For the text-containing cell, return its midpoint in [X, Y] coordinate format. 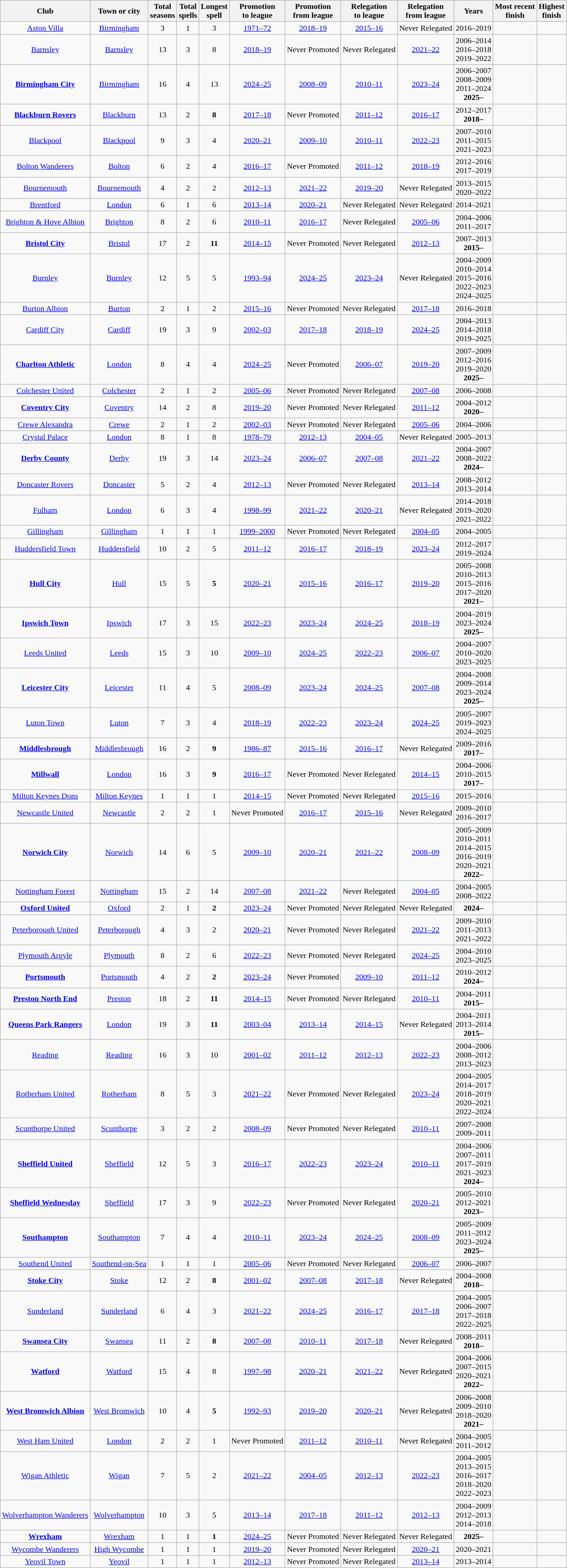
2004–20122020– [474, 407]
2004–20112013–20142015– [474, 1024]
1997–98 [257, 1372]
2005–2013 [474, 437]
Southend-on-Sea [119, 1263]
West Bromwich [119, 1410]
Derby [119, 458]
Brighton [119, 221]
2006–20142016–20182019–2022 [474, 49]
2010–20122024– [474, 977]
2004–20052014–20172018–20192020–20212022–2024 [474, 1094]
Ipswich [119, 623]
2004–2006 [474, 424]
1986–87 [257, 749]
Peterborough United [45, 930]
Totalspells [188, 11]
Swansea [119, 1341]
2004–20052013–20152016–20172018–20202022–2023 [474, 1476]
Peterborough [119, 930]
Longestspell [214, 11]
Wycombe Wanderers [45, 1549]
Crewe Alexandra [45, 424]
2004–20062007–20112017–20192021–20232024– [474, 1164]
2015–2016 [474, 796]
Preston [119, 999]
Leicester City [45, 687]
2025– [474, 1536]
2004–20062008–20122013–2023 [474, 1055]
High Wycombe [119, 1549]
Wigan [119, 1476]
Stoke [119, 1281]
2006–20072008–20092011–20242025– [474, 84]
Cardiff City [45, 330]
2004–20112015– [474, 999]
Crewe [119, 424]
2004–20062011–2017 [474, 221]
2006–2008 [474, 391]
Promotionfrom league [313, 11]
2003–04 [257, 1024]
Milton Keynes [119, 796]
Scunthorpe [119, 1128]
West Ham United [45, 1441]
2007–20132015– [474, 243]
Aston Villa [45, 28]
2024– [474, 908]
2008–20112018– [474, 1341]
Bristol City [45, 243]
Promotionto league [257, 11]
Most recentfinish [515, 11]
Town or city [119, 11]
2005–20102012–20212023– [474, 1203]
Sheffield Wednesday [45, 1203]
2012–20162017–2019 [474, 166]
2009–20102011–20132021–2022 [474, 930]
Hull City [45, 583]
Coventry [119, 407]
1993–94 [257, 278]
2004–20082009–20142023–20242025– [474, 687]
Plymouth Argyle [45, 956]
2013–2014 [474, 1561]
2004–20092012–20132014–2018 [474, 1515]
2004–20072008–20222024– [474, 458]
2006–20082009–20102018–20202021– [474, 1410]
1998–99 [257, 510]
Charlton Athletic [45, 364]
Colchester United [45, 391]
1992–93 [257, 1410]
Coventry City [45, 407]
Scunthorpe United [45, 1128]
Sheffield United [45, 1164]
Huddersfield [119, 548]
18 [163, 999]
2007–20092012–20162019–20202025– [474, 364]
2012–20172018– [474, 115]
Brighton & Hove Albion [45, 221]
2005–20072019–20232024–2025 [474, 722]
Rotherham United [45, 1094]
Norwich [119, 852]
Cardiff [119, 330]
1971–72 [257, 28]
2004–20102023–2025 [474, 956]
2004–20132014–20182019–2025 [474, 330]
Ipswich Town [45, 623]
Bolton Wanderers [45, 166]
2020–2021 [474, 1549]
2004–20092010–20142015–20162022–20232024–2025 [474, 278]
Luton [119, 722]
Norwich City [45, 852]
2006–2007 [474, 1263]
2013–20152020–2022 [474, 188]
Brentford [45, 205]
Nottingham [119, 891]
2005–20092010–20112014–20152016–20192020–20212022– [474, 852]
Wolverhampton [119, 1515]
Wigan Athletic [45, 1476]
1999–2000 [257, 532]
Colchester [119, 391]
2014–2021 [474, 205]
Southend United [45, 1263]
Bolton [119, 166]
Bristol [119, 243]
2004–20062007–20152020–20212022– [474, 1372]
Hull [119, 583]
2014–20182019–20202021–2022 [474, 510]
Newcastle [119, 813]
Swansea City [45, 1341]
Doncaster [119, 484]
1978–79 [257, 437]
Milton Keynes Dons [45, 796]
Relegationto league [369, 11]
2007–20102011–20152021–2023 [474, 140]
2004–20072010–20202023–2025 [474, 653]
Rotherham [119, 1094]
2016–2018 [474, 308]
2004–20052011–2012 [474, 1441]
2004–20052006–20072017–20182022–2025 [474, 1311]
Oxford [119, 908]
2007–20082009–2011 [474, 1128]
Relegationfrom league [426, 11]
2004–2005 [474, 532]
Nottingham Forest [45, 891]
Yeovil [119, 1561]
Queens Park Rangers [45, 1024]
Blackburn Rovers [45, 115]
Oxford United [45, 908]
Years [474, 11]
Preston North End [45, 999]
Luton Town [45, 722]
Plymouth [119, 956]
Yeovil Town [45, 1561]
Leeds [119, 653]
Crystal Palace [45, 437]
Burton Albion [45, 308]
2004–20062010–20152017– [474, 774]
Millwall [45, 774]
Doncaster Rovers [45, 484]
Birmingham City [45, 84]
2008–20122013–2014 [474, 484]
Newcastle United [45, 813]
Totalseasons [163, 11]
Leicester [119, 687]
Derby County [45, 458]
2012–20172019–2024 [474, 548]
2005–20092011–20122023–20242025– [474, 1238]
Leeds United [45, 653]
Wolverhampton Wanderers [45, 1515]
2005–20082010–20132015–20162017–20202021– [474, 583]
Blackburn [119, 115]
2009–20162017– [474, 749]
2004–20192023–20242025– [474, 623]
Club [45, 11]
2016–2019 [474, 28]
2004–20052008–2022 [474, 891]
West Bromwich Albion [45, 1410]
Fulham [45, 510]
Burton [119, 308]
Highestfinish [552, 11]
Stoke City [45, 1281]
2009–20102016–2017 [474, 813]
2004–20082018– [474, 1281]
Huddersfield Town [45, 548]
